Determine the [x, y] coordinate at the center of the cell enclosing the given text.  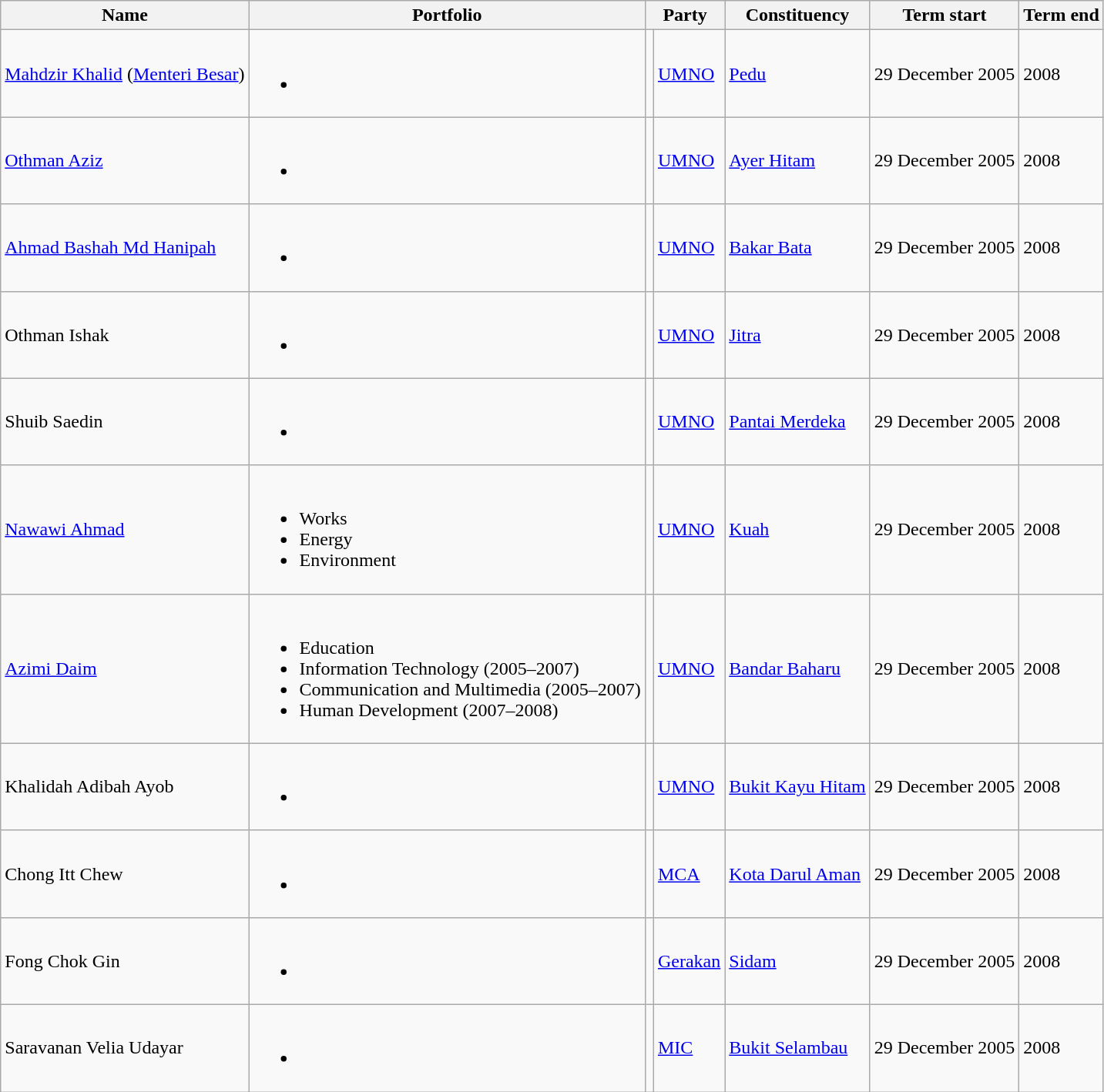
WorksEnergyEnvironment [447, 530]
Kota Darul Aman [797, 873]
Pedu [797, 74]
Kuah [797, 530]
Mahdzir Khalid (Menteri Besar) [125, 74]
Othman Aziz [125, 160]
Othman Ishak [125, 334]
Chong Itt Chew [125, 873]
Pantai Merdeka [797, 422]
Azimi Daim [125, 668]
Term start [945, 15]
Portfolio [447, 15]
Name [125, 15]
Bandar Baharu [797, 668]
Khalidah Adibah Ayob [125, 787]
Constituency [797, 15]
Nawawi Ahmad [125, 530]
Saravanan Velia Udayar [125, 1047]
Shuib Saedin [125, 422]
MCA [689, 873]
Term end [1062, 15]
Bukit Selambau [797, 1047]
Jitra [797, 334]
MIC [689, 1047]
Party [684, 15]
Sidam [797, 961]
Fong Chok Gin [125, 961]
Gerakan [689, 961]
Bakar Bata [797, 248]
Ahmad Bashah Md Hanipah [125, 248]
Bukit Kayu Hitam [797, 787]
EducationInformation Technology (2005–2007)Communication and Multimedia (2005–2007)Human Development (2007–2008) [447, 668]
Ayer Hitam [797, 160]
